From the cell containing the given text, extract its center point as (x, y) coordinate. 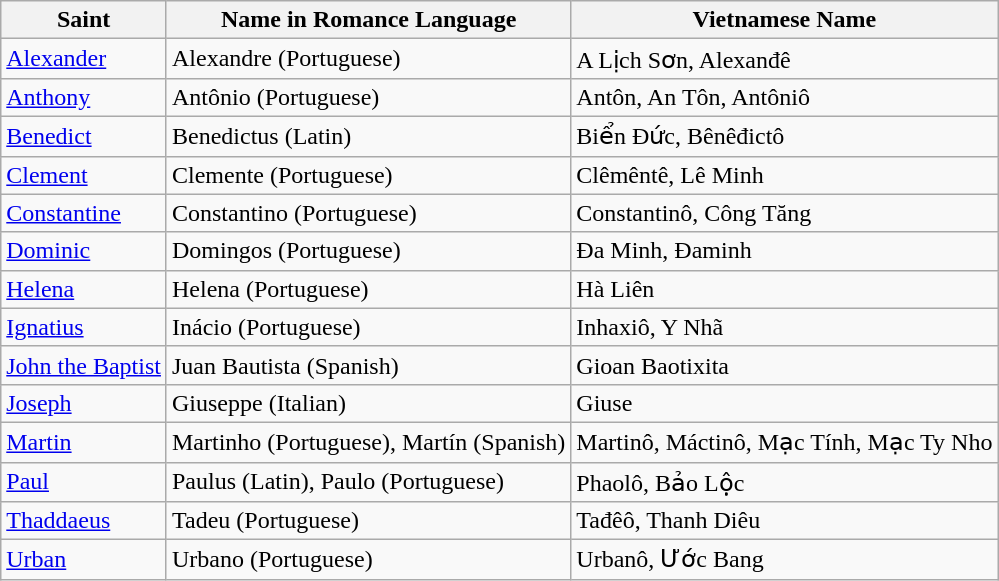
Thaddaeus (84, 521)
Biển Đức, Bênêđictô (784, 136)
Inhaxiô, Y Nhã (784, 327)
Anthony (84, 97)
Vietnamese Name (784, 20)
Alexander (84, 59)
A Lịch Sơn, Alexanđê (784, 59)
Martinô, Máctinô, Mạc Tính, Mạc Ty Nho (784, 442)
Inácio (Portuguese) (368, 327)
Urbano (Portuguese) (368, 560)
Giuse (784, 403)
Clement (84, 175)
Urban (84, 560)
Helena (84, 289)
Alexandre (Portuguese) (368, 59)
Benedict (84, 136)
Helena (Portuguese) (368, 289)
Joseph (84, 403)
Martinho (Portuguese), Martín (Spanish) (368, 442)
Gioan Baotixita (784, 365)
Urbanô, Ước Bang (784, 560)
Saint (84, 20)
Hà Liên (784, 289)
Clêmêntê, Lê Minh (784, 175)
Clemente (Portuguese) (368, 175)
Tađêô, Thanh Diêu (784, 521)
Phaolô, Bảo Lộc (784, 482)
Juan Bautista (Spanish) (368, 365)
Martin (84, 442)
Antônio (Portuguese) (368, 97)
Antôn, An Tôn, Antôniô (784, 97)
John the Baptist (84, 365)
Tadeu (Portuguese) (368, 521)
Constantinô, Công Tăng (784, 213)
Constantino (Portuguese) (368, 213)
Paul (84, 482)
Giuseppe (Italian) (368, 403)
Đa Minh, Đaminh (784, 251)
Domingos (Portuguese) (368, 251)
Dominic (84, 251)
Constantine (84, 213)
Name in Romance Language (368, 20)
Benedictus (Latin) (368, 136)
Ignatius (84, 327)
Paulus (Latin), Paulo (Portuguese) (368, 482)
